For the text-containing cell, return its midpoint in [X, Y] coordinate format. 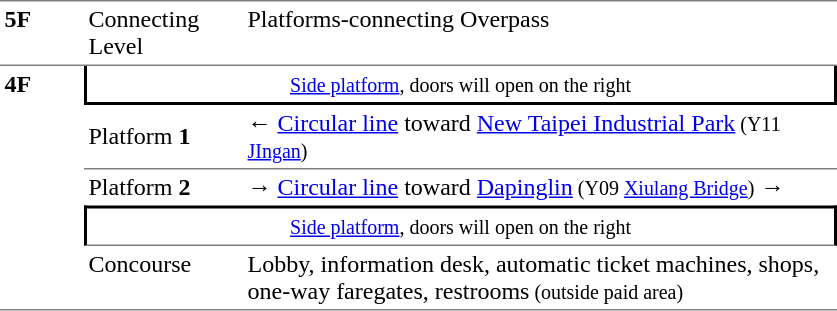
→ Circular line toward Dapinglin (Y09 Xiulang Bridge) → [540, 188]
4F [42, 188]
← Circular line toward New Taipei Industrial Park (Y11 JIngan) [540, 137]
Platforms-connecting Overpass [540, 34]
Platform 2 [164, 188]
5F [42, 34]
Lobby, information desk, automatic ticket machines, shops, one-way faregates, restrooms (outside paid area) [540, 278]
Platform 1 [164, 137]
Concourse [164, 278]
Connecting Level [164, 34]
